Pinpoint the cell where the given text exists, returning its [x, y] midpoint coordinate. 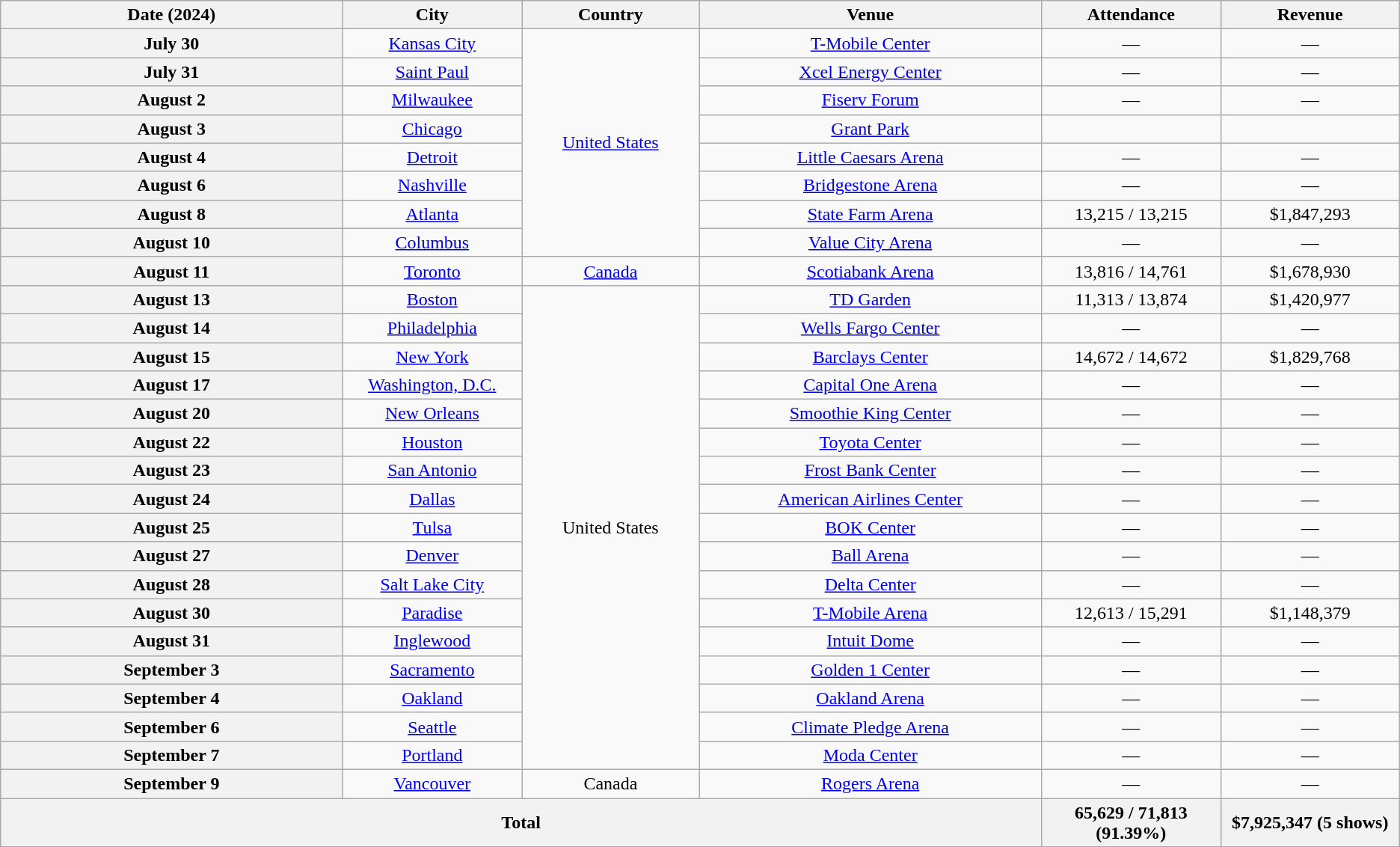
Oakland [432, 698]
14,672 / 14,672 [1131, 357]
August 13 [172, 299]
August 20 [172, 414]
September 6 [172, 727]
September 7 [172, 755]
11,313 / 13,874 [1131, 299]
$1,847,293 [1310, 214]
Smoothie King Center [871, 414]
Kansas City [432, 43]
August 11 [172, 271]
September 9 [172, 783]
Country [610, 15]
August 3 [172, 129]
American Airlines Center [871, 499]
Tulsa [432, 528]
13,816 / 14,761 [1131, 271]
August 15 [172, 357]
$1,829,768 [1310, 357]
Toyota Center [871, 442]
T-Mobile Arena [871, 613]
$1,420,977 [1310, 299]
Seattle [432, 727]
City [432, 15]
Total [521, 822]
Wells Fargo Center [871, 328]
July 31 [172, 72]
September 3 [172, 670]
Chicago [432, 129]
August 6 [172, 186]
Value City Arena [871, 242]
BOK Center [871, 528]
$1,148,379 [1310, 613]
August 14 [172, 328]
August 31 [172, 641]
Intuit Dome [871, 641]
Moda Center [871, 755]
$1,678,930 [1310, 271]
13,215 / 13,215 [1131, 214]
Date (2024) [172, 15]
New York [432, 357]
Toronto [432, 271]
12,613 / 15,291 [1131, 613]
Grant Park [871, 129]
August 22 [172, 442]
Boston [432, 299]
Columbus [432, 242]
August 28 [172, 584]
August 25 [172, 528]
Little Caesars Arena [871, 157]
Sacramento [432, 670]
Detroit [432, 157]
August 8 [172, 214]
Delta Center [871, 584]
Houston [432, 442]
Scotiabank Arena [871, 271]
August 23 [172, 471]
Denver [432, 556]
Attendance [1131, 15]
Washington, D.C. [432, 385]
September 4 [172, 698]
Rogers Arena [871, 783]
Atlanta [432, 214]
August 4 [172, 157]
Inglewood [432, 641]
Saint Paul [432, 72]
Portland [432, 755]
T-Mobile Center [871, 43]
August 10 [172, 242]
Milwaukee [432, 100]
State Farm Arena [871, 214]
Bridgestone Arena [871, 186]
Venue [871, 15]
August 2 [172, 100]
Ball Arena [871, 556]
Philadelphia [432, 328]
Frost Bank Center [871, 471]
Climate Pledge Arena [871, 727]
$7,925,347 (5 shows) [1310, 822]
Dallas [432, 499]
Fiserv Forum [871, 100]
August 30 [172, 613]
Golden 1 Center [871, 670]
Revenue [1310, 15]
Capital One Arena [871, 385]
Paradise [432, 613]
Salt Lake City [432, 584]
Xcel Energy Center [871, 72]
August 24 [172, 499]
Oakland Arena [871, 698]
Nashville [432, 186]
August 17 [172, 385]
Barclays Center [871, 357]
65,629 / 71,813 (91.39%) [1131, 822]
San Antonio [432, 471]
August 27 [172, 556]
July 30 [172, 43]
TD Garden [871, 299]
New Orleans [432, 414]
Vancouver [432, 783]
